Find where the given text appears and provide that cell's center as (X, Y) coordinate. 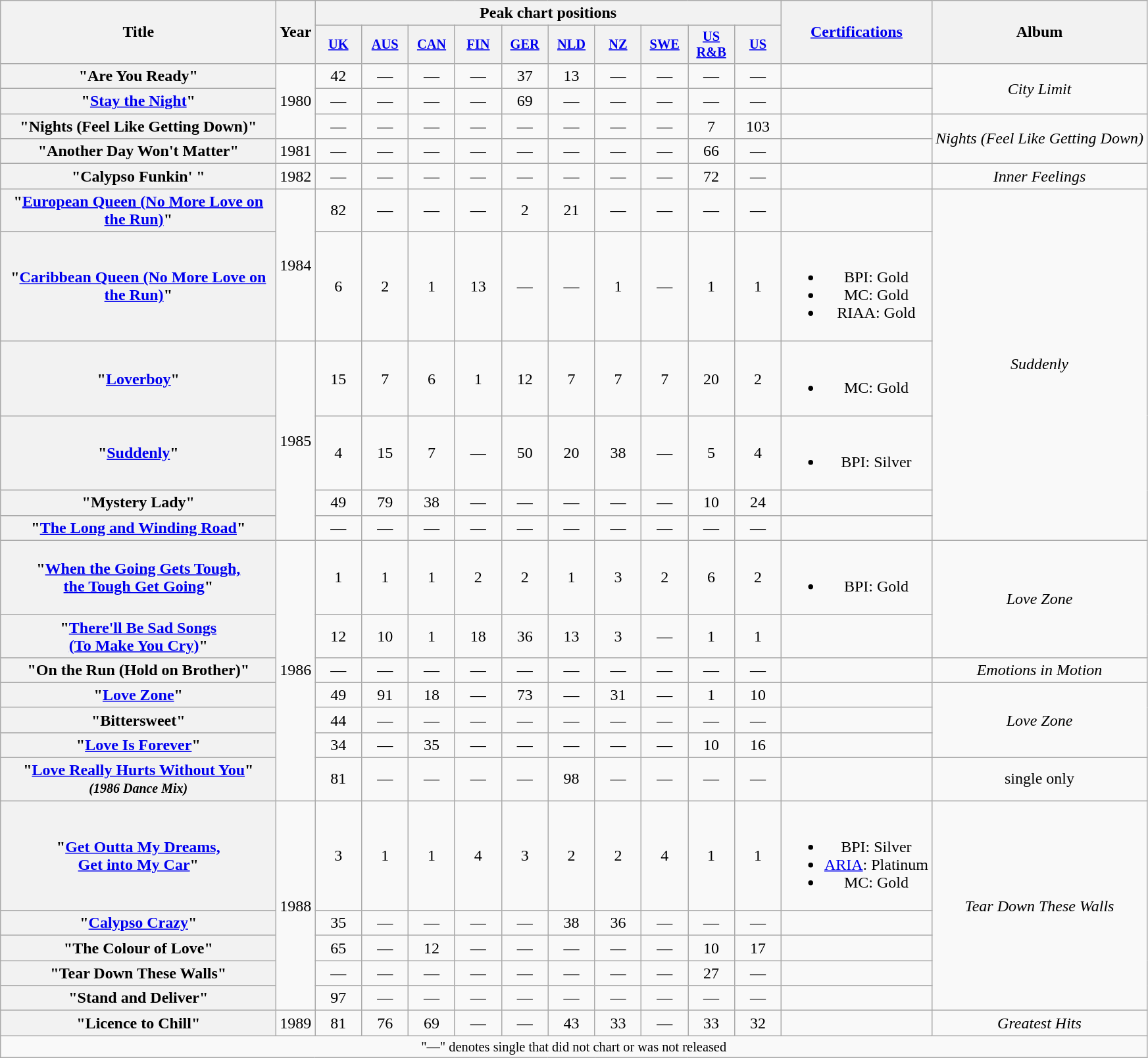
1985 (296, 441)
CAN (432, 45)
91 (386, 695)
NLD (571, 45)
97 (338, 998)
"Love Zone" (138, 695)
"When the Going Gets Tough, the Tough Get Going" (138, 578)
"On the Run (Hold on Brother)" (138, 670)
98 (571, 779)
BPI: Gold (857, 578)
BPI: SilverARIA: PlatinumMC: Gold (857, 855)
"Stay the Night" (138, 101)
1986 (296, 670)
"Get Outta My Dreams, Get into My Car" (138, 855)
1989 (296, 1023)
"Nights (Feel Like Getting Down)" (138, 126)
"There'll Be Sad Songs (To Make You Cry)" (138, 636)
44 (338, 720)
Inner Feelings (1039, 176)
SWE (664, 45)
42 (338, 76)
103 (758, 126)
Nights (Feel Like Getting Down) (1039, 139)
"European Queen (No More Love on the Run)" (138, 211)
"Another Day Won't Matter" (138, 151)
"Calypso Funkin' " (138, 176)
1982 (296, 176)
1981 (296, 151)
"The Long and Winding Road" (138, 528)
Tear Down These Walls (1039, 905)
BPI: GoldMC: GoldRIAA: Gold (857, 287)
City Limit (1039, 88)
AUS (386, 45)
32 (758, 1023)
MC: Gold (857, 379)
single only (1039, 779)
31 (618, 695)
"Bittersweet" (138, 720)
BPI: Silver (857, 453)
"Love Really Hurts Without You" (1986 Dance Mix) (138, 779)
Title (138, 32)
"Licence to Chill" (138, 1023)
"Are You Ready" (138, 76)
1980 (296, 101)
34 (338, 745)
"The Colour of Love" (138, 948)
FIN (478, 45)
27 (712, 973)
"Stand and Deliver" (138, 998)
Emotions in Motion (1039, 670)
"—" denotes single that did not chart or was not released (574, 1047)
NZ (618, 45)
24 (758, 503)
79 (386, 503)
Greatest Hits (1039, 1023)
43 (571, 1023)
Album (1039, 32)
Suddenly (1039, 365)
US (758, 45)
"Mystery Lady" (138, 503)
"Calypso Crazy" (138, 923)
1984 (296, 265)
1988 (296, 905)
USR&B (712, 45)
76 (386, 1023)
17 (758, 948)
21 (571, 211)
73 (525, 695)
66 (712, 151)
Peak chart positions (549, 13)
16 (758, 745)
82 (338, 211)
37 (525, 76)
50 (525, 453)
Year (296, 32)
GER (525, 45)
5 (712, 453)
UK (338, 45)
"Suddenly" (138, 453)
65 (338, 948)
72 (712, 176)
Certifications (857, 32)
"Loverboy" (138, 379)
"Tear Down These Walls" (138, 973)
"Caribbean Queen (No More Love on the Run)" (138, 287)
"Love Is Forever" (138, 745)
